Capture the cell that displays the provided text and extract its (x, y) central coordinate. 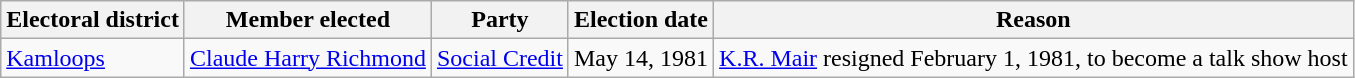
Party (500, 20)
Election date (640, 20)
Claude Harry Richmond (308, 58)
Social Credit (500, 58)
May 14, 1981 (640, 58)
Electoral district (93, 20)
K.R. Mair resigned February 1, 1981, to become a talk show host (1034, 58)
Member elected (308, 20)
Reason (1034, 20)
Kamloops (93, 58)
